Pinpoint the cell where the given text exists, returning its [x, y] midpoint coordinate. 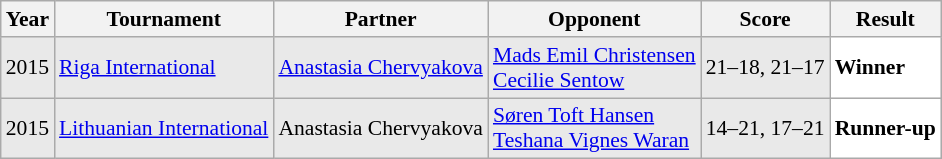
Partner [380, 19]
Søren Toft Hansen Teshana Vignes Waran [594, 128]
Result [886, 19]
Runner-up [886, 128]
21–18, 21–17 [766, 68]
Score [766, 19]
Year [28, 19]
Winner [886, 68]
Opponent [594, 19]
14–21, 17–21 [766, 128]
Mads Emil Christensen Cecilie Sentow [594, 68]
Lithuanian International [164, 128]
Riga International [164, 68]
Tournament [164, 19]
